Scan for the cell matching the given text and deliver its (X, Y) coordinate at center. 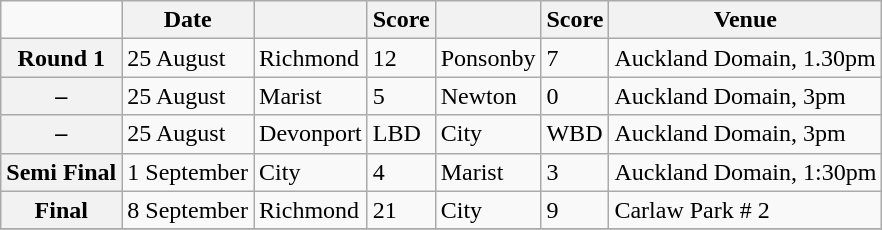
4 (401, 172)
Ponsonby (488, 58)
12 (401, 58)
Carlaw Park # 2 (746, 210)
21 (401, 210)
Round 1 (62, 58)
7 (575, 58)
Newton (488, 96)
Date (188, 20)
3 (575, 172)
9 (575, 210)
8 September (188, 210)
LBD (401, 134)
Auckland Domain, 1.30pm (746, 58)
0 (575, 96)
Devonport (311, 134)
5 (401, 96)
Auckland Domain, 1:30pm (746, 172)
1 September (188, 172)
Final (62, 210)
WBD (575, 134)
Semi Final (62, 172)
Venue (746, 20)
